Output the [x, y] coordinate of the center of the cell containing the given text.  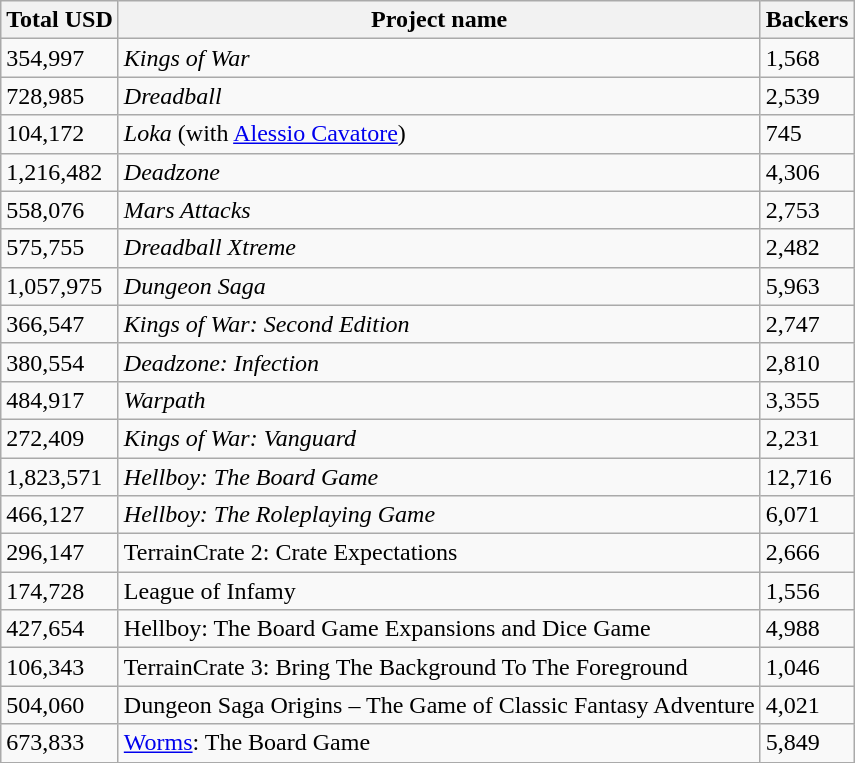
12,716 [807, 477]
Mars Attacks [439, 210]
427,654 [60, 629]
466,127 [60, 515]
2,753 [807, 210]
5,849 [807, 743]
354,997 [60, 58]
4,021 [807, 705]
Dungeon Saga Origins – The Game of Classic Fantasy Adventure [439, 705]
TerrainCrate 3: Bring The Background To The Foreground [439, 667]
1,216,482 [60, 172]
575,755 [60, 248]
2,810 [807, 362]
Deadzone: Infection [439, 362]
Loka (with Alessio Cavatore) [439, 134]
5,963 [807, 286]
Dreadball [439, 96]
673,833 [60, 743]
2,539 [807, 96]
6,071 [807, 515]
1,823,571 [60, 477]
Kings of War [439, 58]
TerrainCrate 2: Crate Expectations [439, 553]
174,728 [60, 591]
504,060 [60, 705]
2,747 [807, 324]
Dungeon Saga [439, 286]
2,666 [807, 553]
Kings of War: Second Edition [439, 324]
728,985 [60, 96]
Backers [807, 20]
2,231 [807, 438]
Worms: The Board Game [439, 743]
Total USD [60, 20]
106,343 [60, 667]
Hellboy: The Board Game Expansions and Dice Game [439, 629]
104,172 [60, 134]
272,409 [60, 438]
Warpath [439, 400]
745 [807, 134]
296,147 [60, 553]
Dreadball Xtreme [439, 248]
366,547 [60, 324]
League of Infamy [439, 591]
Deadzone [439, 172]
2,482 [807, 248]
Hellboy: The Board Game [439, 477]
4,988 [807, 629]
380,554 [60, 362]
Kings of War: Vanguard [439, 438]
Hellboy: The Roleplaying Game [439, 515]
1,568 [807, 58]
3,355 [807, 400]
4,306 [807, 172]
484,917 [60, 400]
1,556 [807, 591]
558,076 [60, 210]
Project name [439, 20]
1,057,975 [60, 286]
1,046 [807, 667]
